For the text-containing cell, return its midpoint in [x, y] coordinate format. 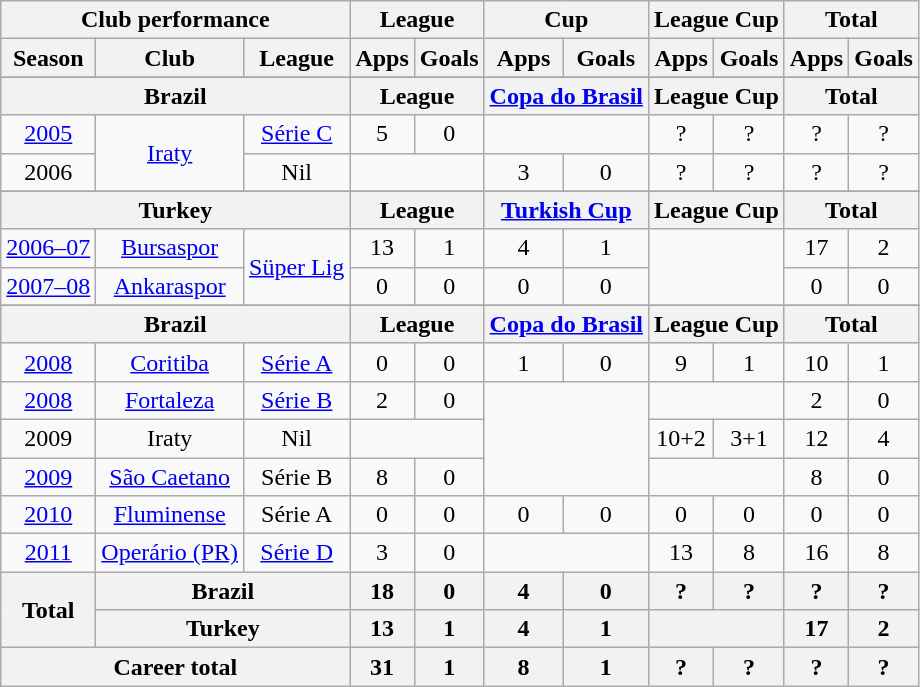
São Caetano [170, 477]
Coritiba [170, 362]
2005 [48, 134]
10+2 [682, 438]
5 [382, 134]
31 [382, 667]
Fluminense [170, 515]
Turkish Cup [566, 210]
9 [682, 362]
Club [170, 58]
Career total [176, 667]
Série D [297, 553]
Cup [566, 20]
2006–07 [48, 248]
3+1 [750, 438]
16 [816, 553]
Bursaspor [170, 248]
2007–08 [48, 286]
Série C [297, 134]
10 [816, 362]
Ankaraspor [170, 286]
Fortaleza [170, 400]
2006 [48, 172]
2011 [48, 553]
Club performance [176, 20]
2010 [48, 515]
Operário (PR) [170, 553]
Süper Lig [297, 267]
Season [48, 58]
18 [382, 591]
12 [816, 438]
